Return [x, y] of the center of cell containing provided text 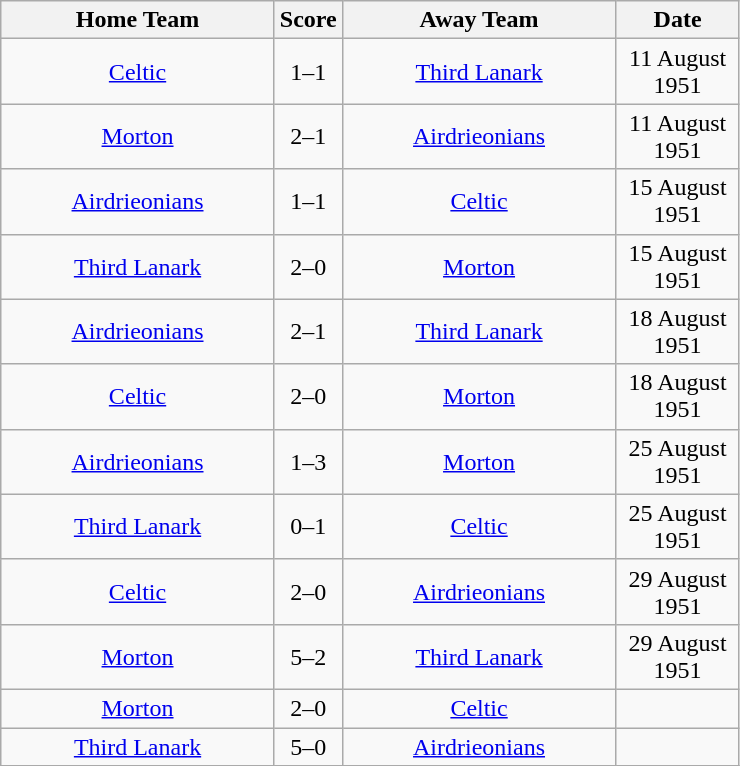
0–1 [308, 526]
5–2 [308, 656]
Home Team [138, 20]
5–0 [308, 747]
Score [308, 20]
Date [678, 20]
Away Team [479, 20]
1–3 [308, 462]
